Pinpoint the cell where the given text exists, returning its (x, y) midpoint coordinate. 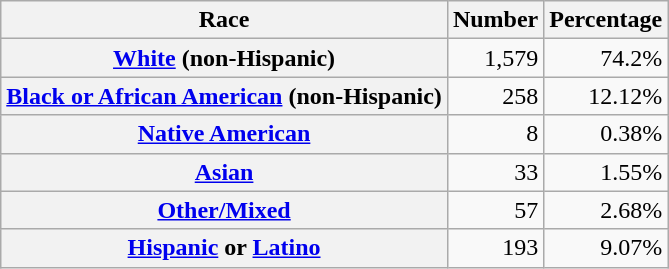
8 (495, 134)
Other/Mixed (224, 210)
12.12% (606, 96)
1,579 (495, 58)
Number (495, 20)
9.07% (606, 248)
Hispanic or Latino (224, 248)
33 (495, 172)
57 (495, 210)
2.68% (606, 210)
Black or African American (non-Hispanic) (224, 96)
Race (224, 20)
White (non-Hispanic) (224, 58)
0.38% (606, 134)
193 (495, 248)
Native American (224, 134)
258 (495, 96)
Asian (224, 172)
Percentage (606, 20)
74.2% (606, 58)
1.55% (606, 172)
